Return (X, Y) of the center of cell containing provided text 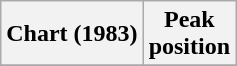
Chart (1983) (72, 34)
Peakposition (189, 34)
